Scan for the cell matching the given text and deliver its [X, Y] coordinate at center. 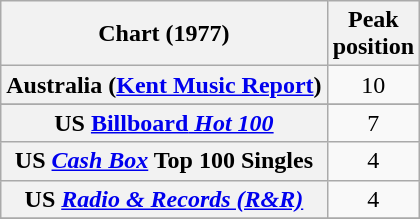
10 [373, 85]
US Billboard Hot 100 [164, 123]
Peakposition [373, 34]
7 [373, 123]
Australia (Kent Music Report) [164, 85]
US Radio & Records (R&R) [164, 199]
Chart (1977) [164, 34]
US Cash Box Top 100 Singles [164, 161]
